Determine the [x, y] coordinate at the center of the cell enclosing the given text.  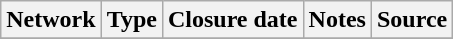
Notes [337, 20]
Network [51, 20]
Source [412, 20]
Type [132, 20]
Closure date [232, 20]
